Scan for the cell matching the given text and deliver its (X, Y) coordinate at center. 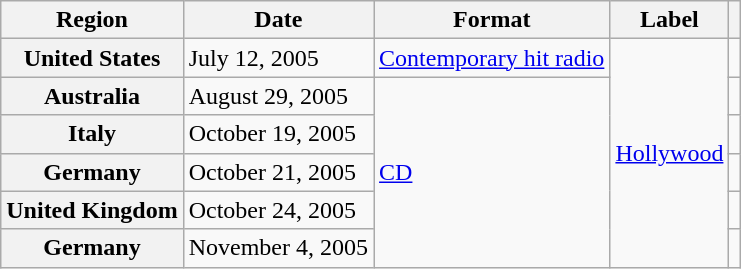
Hollywood (670, 153)
CD (492, 172)
October 24, 2005 (278, 210)
Date (278, 20)
United States (92, 58)
Region (92, 20)
August 29, 2005 (278, 96)
October 19, 2005 (278, 134)
Italy (92, 134)
November 4, 2005 (278, 248)
July 12, 2005 (278, 58)
Label (670, 20)
October 21, 2005 (278, 172)
Australia (92, 96)
Format (492, 20)
United Kingdom (92, 210)
Contemporary hit radio (492, 58)
